Output the (X, Y) coordinate of the center of the cell containing the given text.  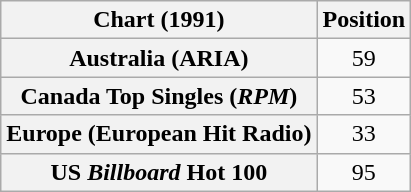
95 (364, 172)
Europe (European Hit Radio) (159, 134)
Canada Top Singles (RPM) (159, 96)
US Billboard Hot 100 (159, 172)
53 (364, 96)
Position (364, 20)
33 (364, 134)
Chart (1991) (159, 20)
59 (364, 58)
Australia (ARIA) (159, 58)
